Find where the given text appears and provide that cell's center as [X, Y] coordinate. 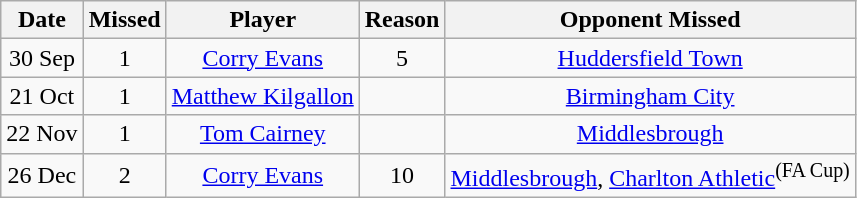
Opponent Missed [650, 20]
22 Nov [42, 134]
Reason [402, 20]
Player [262, 20]
Middlesbrough [650, 134]
26 Dec [42, 176]
Date [42, 20]
Matthew Kilgallon [262, 96]
2 [124, 176]
Birmingham City [650, 96]
21 Oct [42, 96]
10 [402, 176]
Middlesbrough, Charlton Athletic(FA Cup) [650, 176]
Tom Cairney [262, 134]
Missed [124, 20]
Huddersfield Town [650, 58]
5 [402, 58]
30 Sep [42, 58]
